For the text-containing cell, return its midpoint in (x, y) coordinate format. 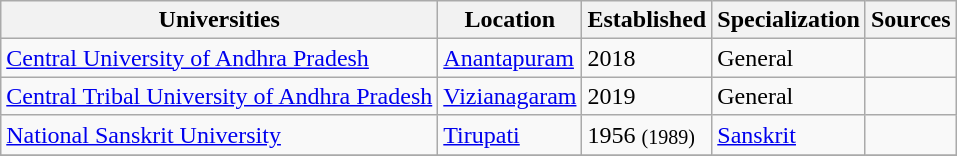
Anantapuram (510, 58)
Universities (220, 20)
Central University of Andhra Pradesh (220, 58)
National Sanskrit University (220, 135)
Specialization (789, 20)
Central Tribal University of Andhra Pradesh (220, 96)
Established (647, 20)
Location (510, 20)
Sanskrit (789, 135)
2019 (647, 96)
Sources (910, 20)
1956 (1989) (647, 135)
Tirupati (510, 135)
Vizianagaram (510, 96)
2018 (647, 58)
